Locate the cell with the specified text and output its (x, y) center coordinate. 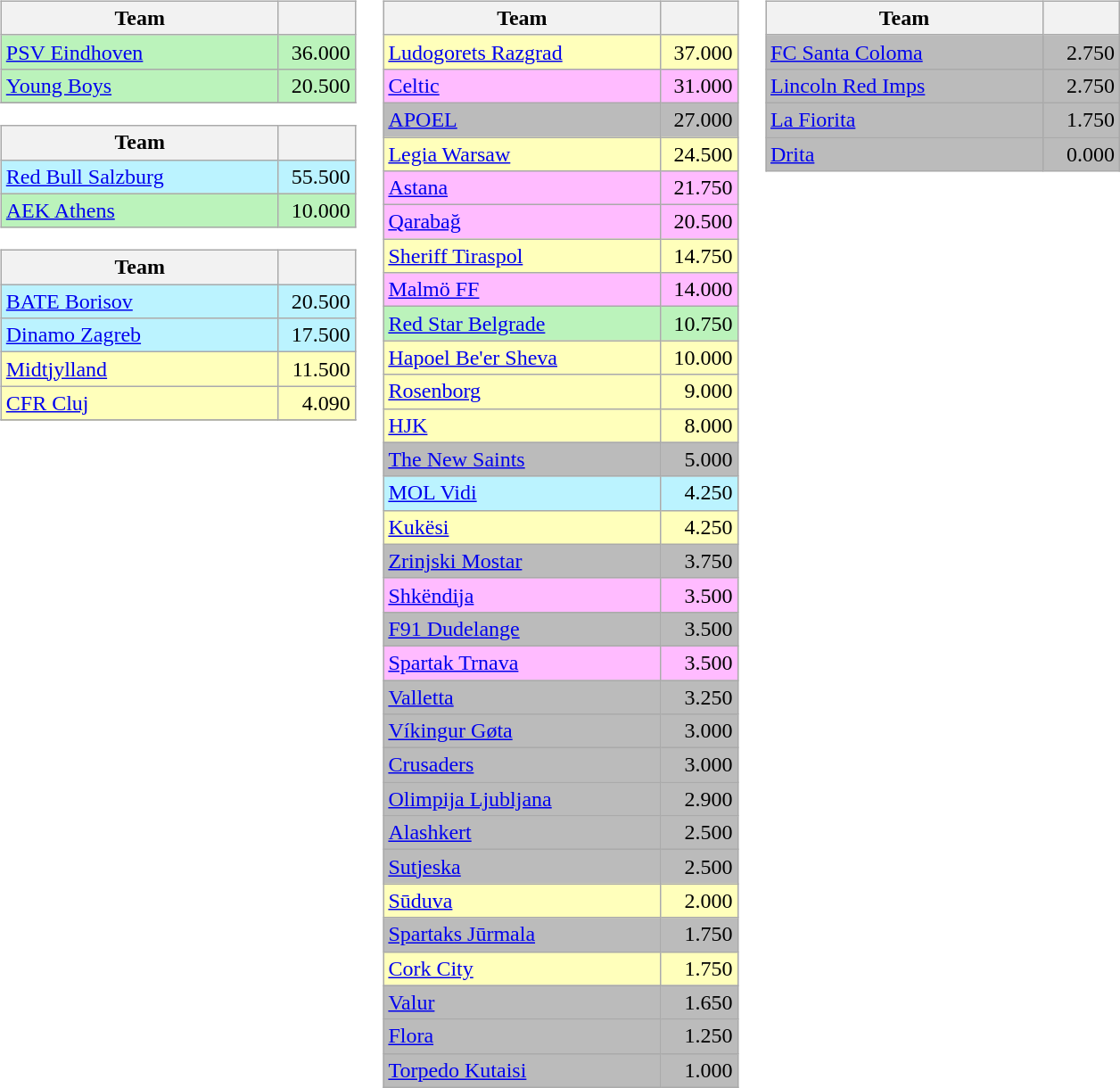
Young Boys (139, 86)
Red Star Belgrade (523, 324)
Sūduva (523, 901)
37.000 (699, 52)
Sutjeska (523, 867)
APOEL (523, 120)
24.500 (699, 154)
8.000 (699, 425)
1.650 (699, 1002)
F91 Dudelange (523, 629)
Celtic (523, 86)
Sheriff Tiraspol (523, 256)
Zrinjski Mostar (523, 561)
Shkëndija (523, 595)
Astana (523, 188)
Dinamo Zagreb (139, 335)
27.000 (699, 120)
Cork City (523, 968)
1.000 (699, 1070)
Alashkert (523, 833)
14.000 (699, 290)
Valur (523, 1002)
CFR Cluj (139, 403)
AEK Athens (139, 210)
31.000 (699, 86)
10.750 (699, 324)
Qarabağ (523, 222)
Torpedo Kutaisi (523, 1070)
5.000 (699, 459)
Malmö FF (523, 290)
9.000 (699, 392)
17.500 (317, 335)
Olimpija Ljubljana (523, 799)
2.900 (699, 799)
1.250 (699, 1036)
Legia Warsaw (523, 154)
La Fiorita (904, 120)
MOL Vidi (523, 493)
Spartak Trnava (523, 663)
55.500 (317, 177)
Spartaks Jūrmala (523, 935)
FC Santa Coloma (904, 52)
Hapoel Be'er Sheva (523, 358)
4.090 (317, 403)
Midtjylland (139, 369)
Lincoln Red Imps (904, 86)
36.000 (317, 52)
Valletta (523, 696)
Drita (904, 154)
HJK (523, 425)
Flora (523, 1036)
Víkingur Gøta (523, 731)
11.500 (317, 369)
3.750 (699, 561)
The New Saints (523, 459)
Rosenborg (523, 392)
Red Bull Salzburg (139, 177)
Kukësi (523, 527)
2.000 (699, 901)
14.750 (699, 256)
3.250 (699, 696)
BATE Borisov (139, 301)
21.750 (699, 188)
Crusaders (523, 765)
PSV Eindhoven (139, 52)
0.000 (1082, 154)
Ludogorets Razgrad (523, 52)
